Output the [x, y] coordinate of the center of the cell containing the given text.  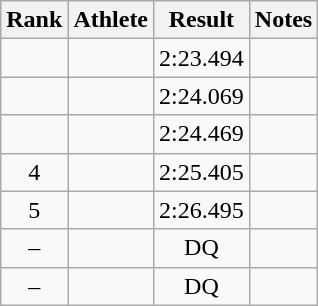
2:25.405 [202, 172]
4 [34, 172]
2:24.469 [202, 134]
2:24.069 [202, 96]
5 [34, 210]
Result [202, 20]
Rank [34, 20]
Notes [283, 20]
Athlete [111, 20]
2:26.495 [202, 210]
2:23.494 [202, 58]
